Extract the (X, Y) coordinate from the center of the cell holding the provided text.  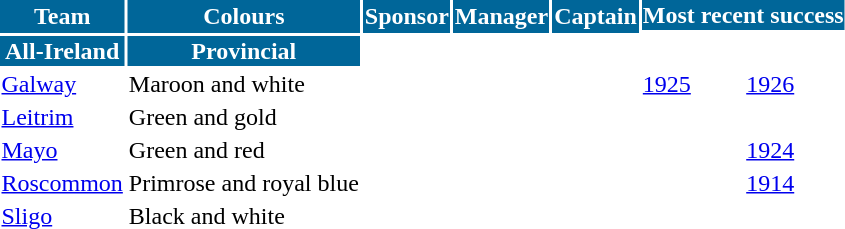
Green and red (244, 150)
1926 (795, 84)
Most recent success (743, 15)
Galway (62, 84)
Captain (596, 16)
Manager (501, 16)
Mayo (62, 150)
Green and gold (244, 117)
All-Ireland (62, 51)
Primrose and royal blue (244, 183)
Roscommon (62, 183)
Maroon and white (244, 84)
1914 (795, 183)
Sponsor (406, 16)
Team (62, 16)
Colours (244, 16)
Leitrim (62, 117)
1925 (691, 84)
1924 (795, 150)
Provincial (244, 51)
